Detect which cell encompasses the target text, then output its [X, Y] center coordinate. 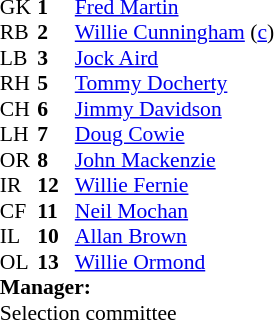
3 [56, 58]
6 [56, 109]
2 [56, 33]
Tommy Docherty [174, 83]
Willie Ormond [174, 262]
10 [56, 237]
13 [56, 262]
Willie Fernie [174, 185]
Allan Brown [174, 237]
IL [19, 237]
OL [19, 262]
IR [19, 185]
John Mackenzie [174, 160]
LH [19, 135]
11 [56, 211]
Manager: [137, 287]
OR [19, 160]
Jock Aird [174, 58]
Jimmy Davidson [174, 109]
RH [19, 83]
CH [19, 109]
LB [19, 58]
Neil Mochan [174, 211]
5 [56, 83]
8 [56, 160]
CF [19, 211]
7 [56, 135]
Willie Cunningham (c) [174, 33]
Doug Cowie [174, 135]
RB [19, 33]
12 [56, 185]
